Provide the (x, y) coordinate of the cell's center where the given text is located.  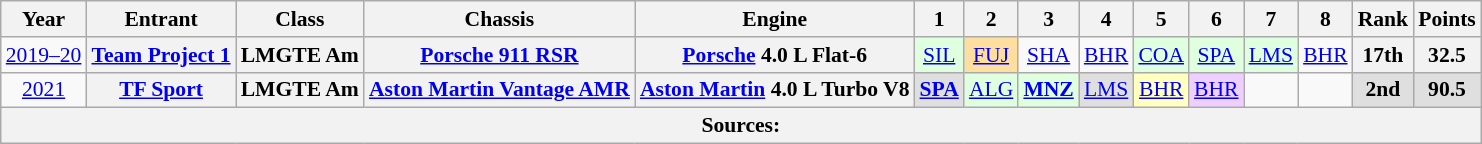
Class (300, 19)
Sources: (741, 126)
Entrant (160, 19)
MNZ (1048, 90)
Aston Martin 4.0 L Turbo V8 (775, 90)
8 (1326, 19)
7 (1272, 19)
2nd (1384, 90)
4 (1106, 19)
ALG (991, 90)
Porsche 4.0 L Flat-6 (775, 55)
Aston Martin Vantage AMR (500, 90)
5 (1161, 19)
COA (1161, 55)
Team Project 1 (160, 55)
90.5 (1447, 90)
SHA (1048, 55)
2021 (44, 90)
2 (991, 19)
Points (1447, 19)
3 (1048, 19)
6 (1216, 19)
FUJ (991, 55)
Rank (1384, 19)
2019–20 (44, 55)
17th (1384, 55)
SIL (940, 55)
32.5 (1447, 55)
Chassis (500, 19)
Year (44, 19)
Engine (775, 19)
1 (940, 19)
Porsche 911 RSR (500, 55)
TF Sport (160, 90)
